Extract the (X, Y) coordinate from the center of the cell holding the provided text.  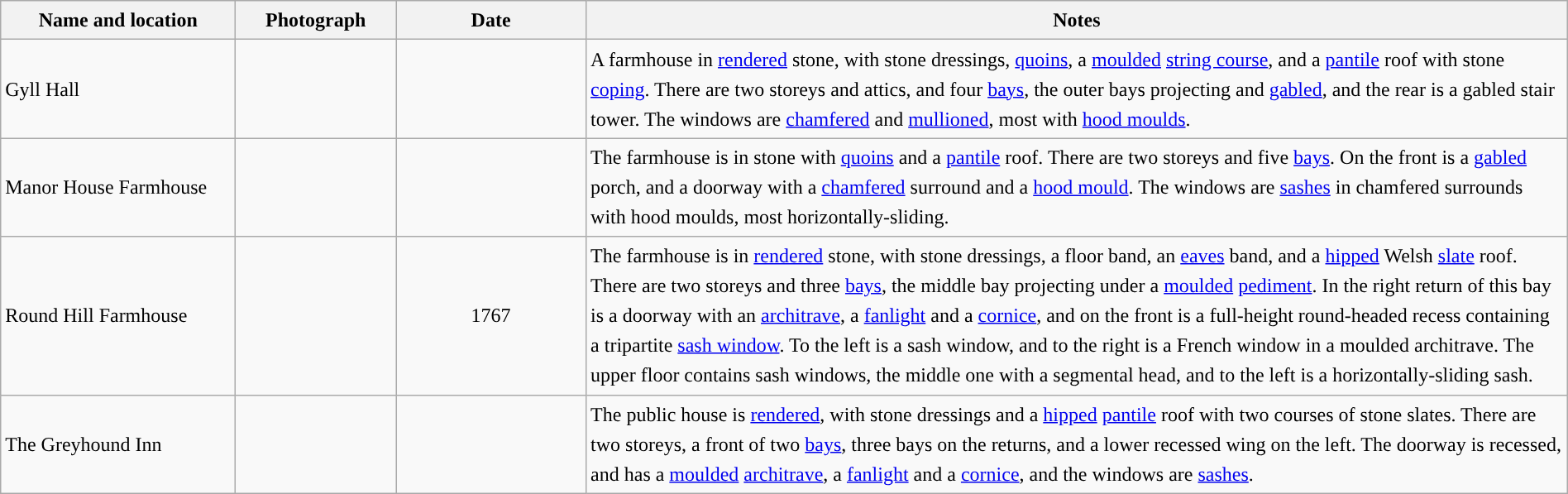
Round Hill Farmhouse (118, 316)
Name and location (118, 20)
Date (491, 20)
Photograph (316, 20)
1767 (491, 316)
Gyll Hall (118, 89)
Manor House Farmhouse (118, 187)
The Greyhound Inn (118, 444)
Notes (1077, 20)
